Scan for the cell matching the given text and deliver its (X, Y) coordinate at center. 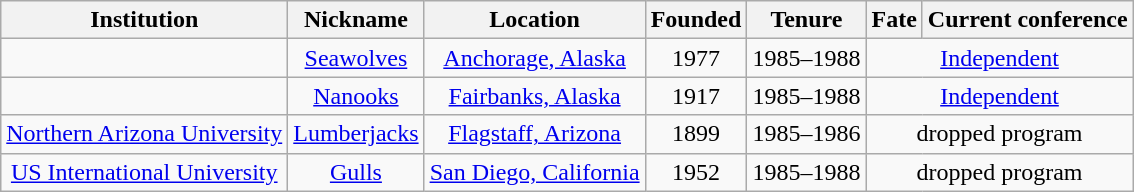
Nanooks (356, 96)
Founded (696, 20)
Tenure (806, 20)
Nickname (356, 20)
Lumberjacks (356, 134)
1899 (696, 134)
Institution (144, 20)
1917 (696, 96)
Fate (894, 20)
San Diego, California (534, 172)
Fairbanks, Alaska (534, 96)
1977 (696, 58)
Anchorage, Alaska (534, 58)
US International University (144, 172)
Location (534, 20)
Northern Arizona University (144, 134)
Flagstaff, Arizona (534, 134)
1952 (696, 172)
Seawolves (356, 58)
1985–1986 (806, 134)
Current conference (1028, 20)
Gulls (356, 172)
